Output the [X, Y] coordinate of the center of the cell containing the given text.  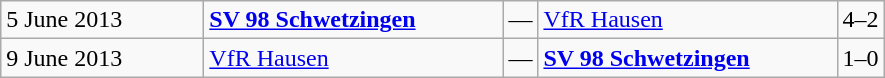
5 June 2013 [102, 20]
9 June 2013 [102, 58]
4–2 [860, 20]
1–0 [860, 58]
